Determine the [X, Y] coordinate at the center of the cell enclosing the given text.  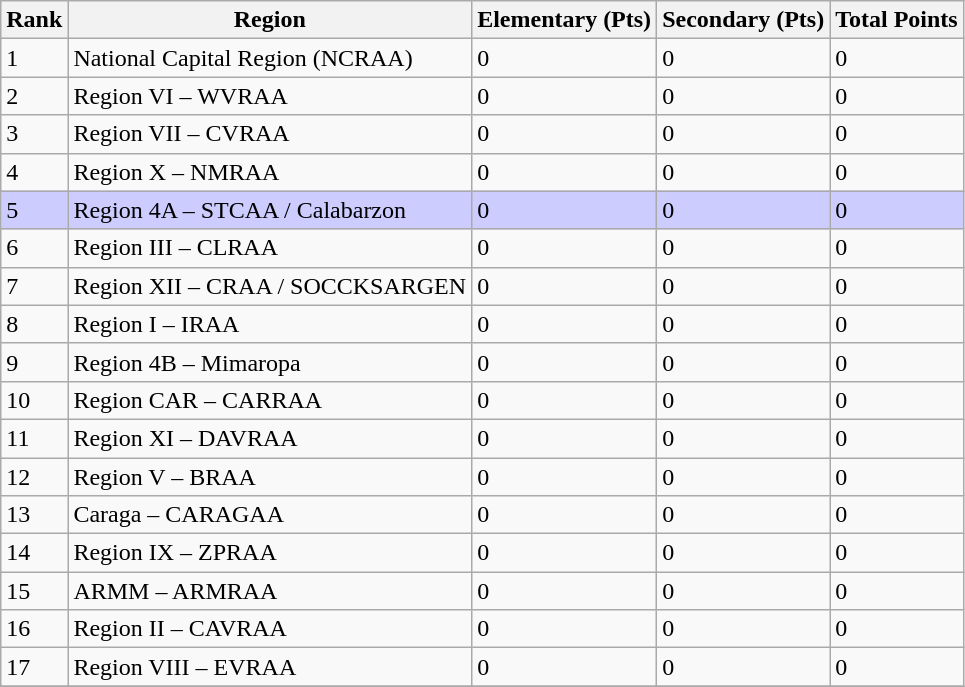
6 [34, 248]
ARMM – ARMRAA [270, 591]
Region V – BRAA [270, 477]
Region II – CAVRAA [270, 629]
Region III – CLRAA [270, 248]
Region I – IRAA [270, 324]
Elementary (Pts) [564, 20]
Region XI – DAVRAA [270, 438]
10 [34, 400]
Region X – NMRAA [270, 172]
Rank [34, 20]
13 [34, 515]
2 [34, 96]
Region 4A – STCAA / Calabarzon [270, 210]
Region VII – CVRAA [270, 134]
1 [34, 58]
Total Points [897, 20]
11 [34, 438]
Region XII – CRAA / SOCCKSARGEN [270, 286]
Region VI – WVRAA [270, 96]
14 [34, 553]
8 [34, 324]
4 [34, 172]
National Capital Region (NCRAA) [270, 58]
Caraga – CARAGAA [270, 515]
5 [34, 210]
Region VIII – EVRAA [270, 667]
16 [34, 629]
12 [34, 477]
15 [34, 591]
Region IX – ZPRAA [270, 553]
17 [34, 667]
9 [34, 362]
7 [34, 286]
Region [270, 20]
Secondary (Pts) [744, 20]
Region 4B – Mimaropa [270, 362]
Region CAR – CARRAA [270, 400]
3 [34, 134]
